Provide the (X, Y) coordinate of the cell's center where the given text is located.  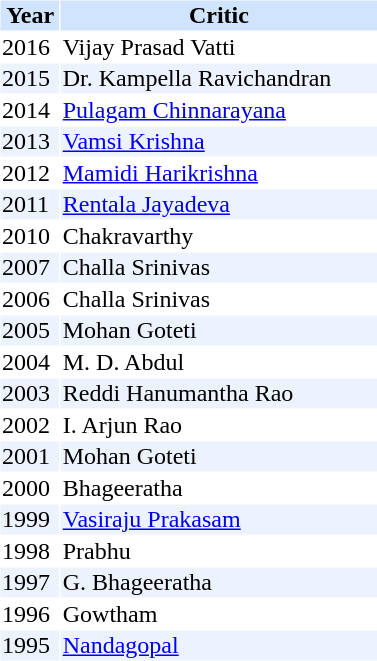
2006 (30, 299)
Year (30, 15)
2016 (30, 47)
2003 (30, 393)
1999 (30, 519)
1997 (30, 583)
Vamsi Krishna (218, 141)
2004 (30, 362)
Vijay Prasad Vatti (218, 47)
G. Bhageeratha (218, 583)
2012 (30, 173)
2013 (30, 141)
Pulagam Chinnarayana (218, 110)
Rentala Jayadeva (218, 205)
2002 (30, 425)
2015 (30, 79)
I. Arjun Rao (218, 425)
2011 (30, 205)
2010 (30, 236)
1996 (30, 614)
2000 (30, 488)
Nandagopal (218, 645)
Chakravarthy (218, 236)
2007 (30, 267)
2005 (30, 331)
M. D. Abdul (218, 362)
Dr. Kampella Ravichandran (218, 79)
Reddi Hanumantha Rao (218, 393)
2014 (30, 110)
Vasiraju Prakasam (218, 519)
Mamidi Harikrishna (218, 173)
2001 (30, 457)
Critic (218, 15)
Bhageeratha (218, 488)
1995 (30, 645)
Prabhu (218, 551)
1998 (30, 551)
Gowtham (218, 614)
